Extract the (x, y) coordinate from the center of the cell holding the provided text.  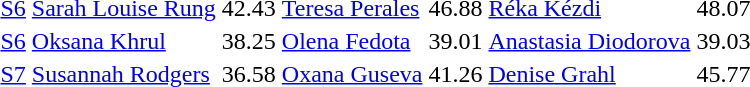
38.25 (248, 41)
Oksana Khrul (124, 41)
Olena Fedota (352, 41)
Anastasia Diodorova (590, 41)
39.01 (456, 41)
